Return (X, Y) of the center of cell containing provided text 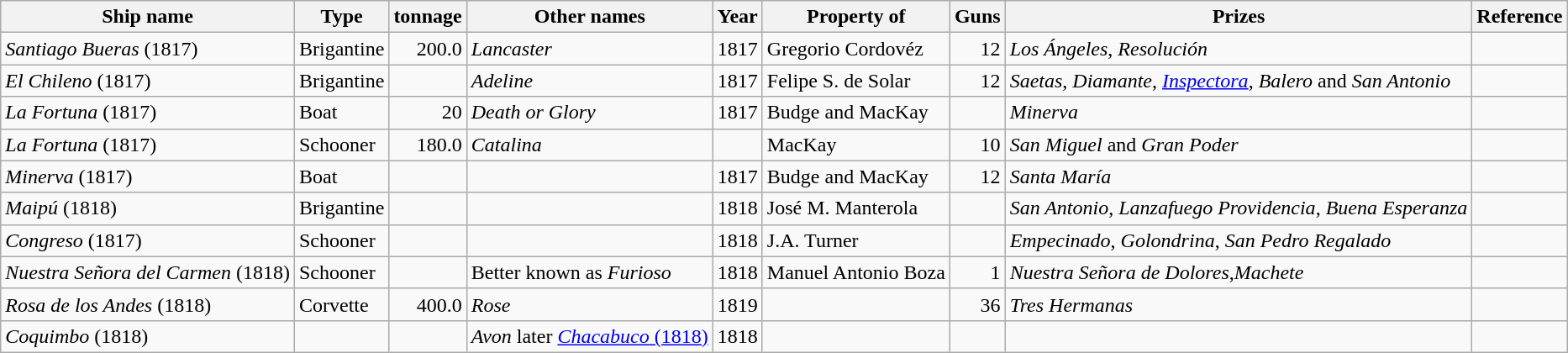
Nuestra Señora del Carmen (1818) (148, 272)
Year (738, 17)
Saetas, Diamante, Inspectora, Balero and San Antonio (1239, 81)
José M. Manterola (855, 208)
San Miguel and Gran Poder (1239, 145)
Felipe S. de Solar (855, 81)
J.A. Turner (855, 240)
Avon later Chacabuco (1818) (590, 336)
Adeline (590, 81)
Gregorio Cordovéz (855, 49)
Better known as Furioso (590, 272)
Empecinado, Golondrina, San Pedro Regalado (1239, 240)
Property of (855, 17)
400.0 (428, 304)
Rose (590, 304)
Coquimbo (1818) (148, 336)
36 (977, 304)
Santiago Bueras (1817) (148, 49)
Manuel Antonio Boza (855, 272)
Congreso (1817) (148, 240)
Minerva (1817) (148, 176)
Ship name (148, 17)
20 (428, 113)
Lancaster (590, 49)
Santa María (1239, 176)
Prizes (1239, 17)
Other names (590, 17)
Type (341, 17)
Nuestra Señora de Dolores,Machete (1239, 272)
Tres Hermanas (1239, 304)
Minerva (1239, 113)
MacKay (855, 145)
Reference (1519, 17)
tonnage (428, 17)
El Chileno (1817) (148, 81)
180.0 (428, 145)
San Antonio, Lanzafuego Providencia, Buena Esperanza (1239, 208)
Guns (977, 17)
Maipú (1818) (148, 208)
1 (977, 272)
1819 (738, 304)
200.0 (428, 49)
Los Ángeles, Resolución (1239, 49)
Death or Glory (590, 113)
Catalina (590, 145)
Corvette (341, 304)
10 (977, 145)
Rosa de los Andes (1818) (148, 304)
